Determine the [X, Y] coordinate at the center of the cell enclosing the given text.  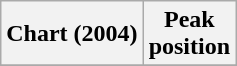
Peakposition [189, 34]
Chart (2004) [72, 34]
